Return (X, Y) of the center of cell containing provided text 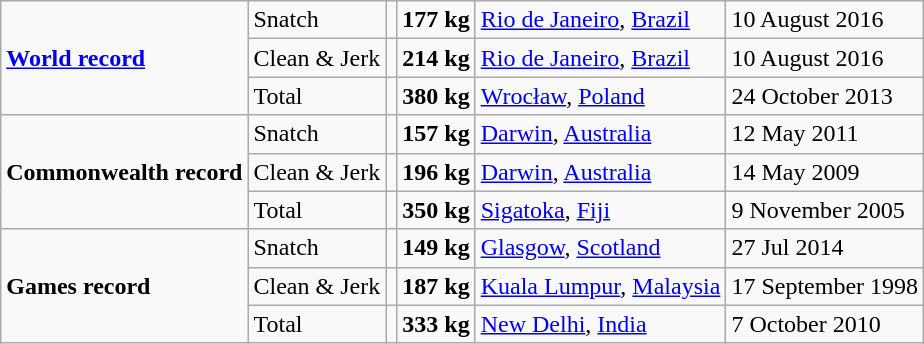
350 kg (436, 210)
333 kg (436, 324)
Commonwealth record (124, 172)
Kuala Lumpur, Malaysia (600, 286)
214 kg (436, 58)
World record (124, 58)
196 kg (436, 172)
187 kg (436, 286)
17 September 1998 (825, 286)
380 kg (436, 96)
Sigatoka, Fiji (600, 210)
Glasgow, Scotland (600, 248)
157 kg (436, 134)
7 October 2010 (825, 324)
Games record (124, 286)
12 May 2011 (825, 134)
14 May 2009 (825, 172)
Wrocław, Poland (600, 96)
New Delhi, India (600, 324)
24 October 2013 (825, 96)
27 Jul 2014 (825, 248)
149 kg (436, 248)
9 November 2005 (825, 210)
177 kg (436, 20)
